Find where the given text appears and provide that cell's center as (x, y) coordinate. 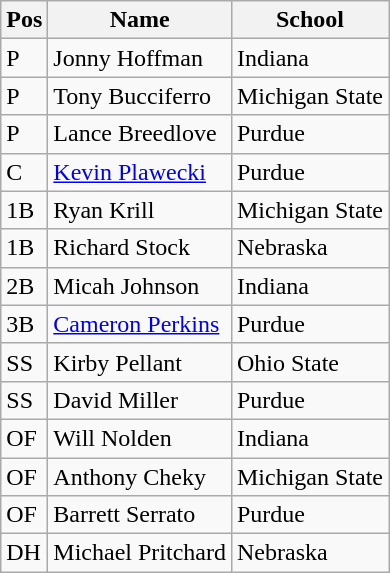
DH (24, 553)
Cameron Perkins (140, 324)
Lance Breedlove (140, 134)
Micah Johnson (140, 286)
School (310, 20)
Ohio State (310, 362)
Kevin Plawecki (140, 172)
Will Nolden (140, 438)
Kirby Pellant (140, 362)
Richard Stock (140, 248)
Michael Pritchard (140, 553)
C (24, 172)
David Miller (140, 400)
Jonny Hoffman (140, 58)
Ryan Krill (140, 210)
Pos (24, 20)
Anthony Cheky (140, 477)
Barrett Serrato (140, 515)
3B (24, 324)
Tony Bucciferro (140, 96)
Name (140, 20)
2B (24, 286)
